Output the [x, y] coordinate of the center of the cell containing the given text.  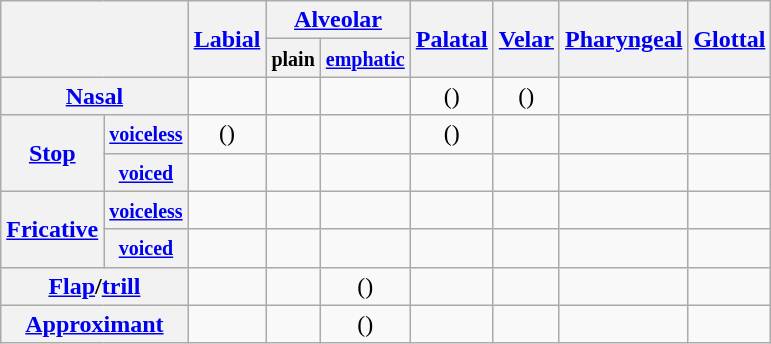
Glottal [730, 39]
Nasal [94, 96]
Alveolar [338, 20]
Labial [227, 39]
Pharyngeal [623, 39]
Velar [526, 39]
emphatic [365, 58]
Approximant [94, 324]
Flap/trill [94, 286]
Stop [52, 153]
Fricative [52, 229]
Palatal [452, 39]
plain [293, 58]
